Provide the [x, y] coordinate of the cell's center where the given text is located.  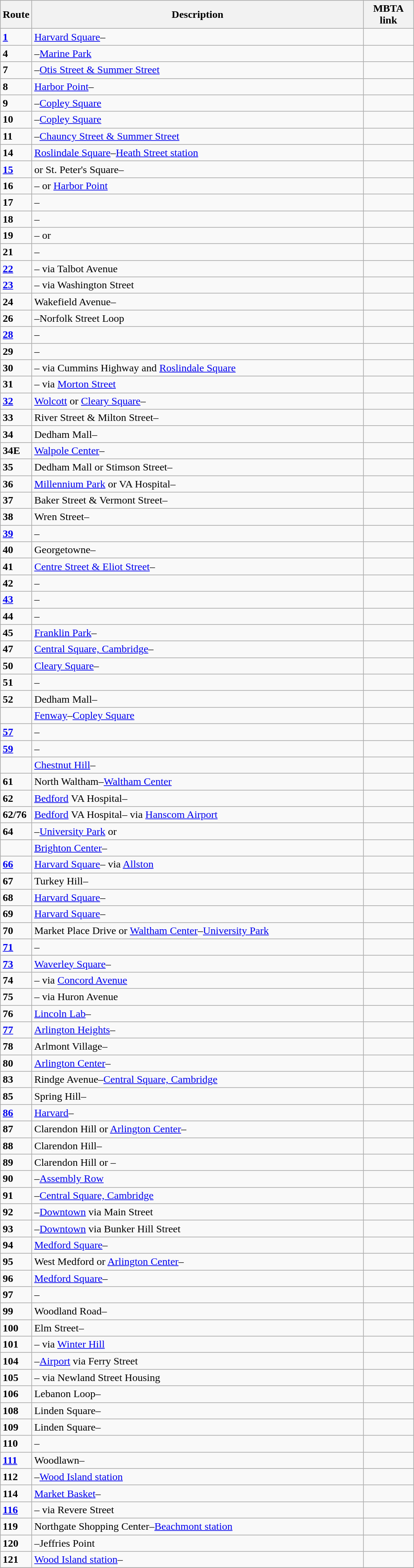
73 [16, 964]
109 [16, 1427]
30 [16, 368]
14 [16, 153]
43 [16, 600]
River Street & Milton Street– [198, 417]
21 [16, 252]
114 [16, 1493]
85 [16, 1096]
Northgate Shopping Center–Beachmont station [198, 1526]
– or Harbor Point [198, 186]
–University Park or [198, 831]
– via Washington Street [198, 285]
North Waltham–Waltham Center [198, 782]
100 [16, 1328]
90 [16, 1179]
106 [16, 1394]
9 [16, 103]
50 [16, 666]
33 [16, 417]
15 [16, 169]
39 [16, 534]
Wood Island station– [198, 1560]
52 [16, 699]
87 [16, 1129]
83 [16, 1080]
Spring Hill– [198, 1096]
Dedham Mall or Stimson Street– [198, 467]
76 [16, 1014]
–Norfolk Street Loop [198, 318]
97 [16, 1295]
Brighton Center– [198, 848]
93 [16, 1228]
Arlmont Village– [198, 1047]
31 [16, 384]
Bedford VA Hospital– [198, 798]
44 [16, 616]
66 [16, 864]
89 [16, 1162]
105 [16, 1378]
23 [16, 285]
West Medford or Arlington Center– [198, 1261]
68 [16, 897]
Baker Street & Vermont Street– [198, 500]
Roslindale Square–Heath Street station [198, 153]
32 [16, 401]
62 [16, 798]
Wakefield Avenue– [198, 302]
74 [16, 980]
71 [16, 947]
77 [16, 1030]
Clarendon Hill or Arlington Center– [198, 1129]
–Wood Island station [198, 1477]
10 [16, 120]
Woodlawn– [198, 1460]
Rindge Avenue–Central Square, Cambridge [198, 1080]
–Downtown via Bunker Hill Street [198, 1228]
101 [16, 1344]
88 [16, 1146]
41 [16, 567]
96 [16, 1278]
Harvard– [198, 1113]
120 [16, 1543]
29 [16, 351]
11 [16, 136]
119 [16, 1526]
Central Square, Cambridge– [198, 649]
59 [16, 748]
121 [16, 1560]
Lincoln Lab– [198, 1014]
35 [16, 467]
70 [16, 931]
45 [16, 633]
Lebanon Loop– [198, 1394]
80 [16, 1063]
64 [16, 831]
24 [16, 302]
–Chauncy Street & Summer Street [198, 136]
42 [16, 583]
78 [16, 1047]
62/76 [16, 815]
17 [16, 202]
26 [16, 318]
4 [16, 53]
Clarendon Hill– [198, 1146]
– via Morton Street [198, 384]
Market Place Drive or Waltham Center–University Park [198, 931]
–Assembly Row [198, 1179]
Wren Street– [198, 517]
–Otis Street & Summer Street [198, 70]
– via Concord Avenue [198, 980]
– or [198, 236]
– via Revere Street [198, 1510]
– via Cummins Highway and Roslindale Square [198, 368]
40 [16, 550]
Route [16, 15]
– via Talbot Avenue [198, 269]
28 [16, 335]
19 [16, 236]
92 [16, 1212]
8 [16, 87]
–Jeffries Point [198, 1543]
34 [16, 434]
Arlington Heights– [198, 1030]
Harbor Point– [198, 87]
95 [16, 1261]
Harvard Square– via Allston [198, 864]
Elm Street– [198, 1328]
94 [16, 1245]
36 [16, 484]
99 [16, 1311]
7 [16, 70]
Market Basket– [198, 1493]
111 [16, 1460]
104 [16, 1361]
Cleary Square– [198, 666]
108 [16, 1411]
– via Newland Street Housing [198, 1378]
Fenway–Copley Square [198, 715]
Bedford VA Hospital– via Hanscom Airport [198, 815]
69 [16, 914]
Chestnut Hill– [198, 765]
18 [16, 219]
Franklin Park– [198, 633]
61 [16, 782]
38 [16, 517]
75 [16, 997]
–Marine Park [198, 53]
57 [16, 732]
91 [16, 1195]
MBTA link [388, 15]
–Central Square, Cambridge [198, 1195]
51 [16, 682]
47 [16, 649]
Turkey Hill– [198, 881]
– via Huron Avenue [198, 997]
86 [16, 1113]
22 [16, 269]
Arlington Center– [198, 1063]
Walpole Center– [198, 450]
37 [16, 500]
Woodland Road– [198, 1311]
Georgetowne– [198, 550]
or St. Peter's Square– [198, 169]
–Airport via Ferry Street [198, 1361]
–Downtown via Main Street [198, 1212]
Description [198, 15]
112 [16, 1477]
Millennium Park or VA Hospital– [198, 484]
Clarendon Hill or – [198, 1162]
1 [16, 37]
116 [16, 1510]
67 [16, 881]
34E [16, 450]
Centre Street & Eliot Street– [198, 567]
16 [16, 186]
110 [16, 1444]
Wolcott or Cleary Square– [198, 401]
– via Winter Hill [198, 1344]
Waverley Square– [198, 964]
